Return [X, Y] of the center of cell containing provided text 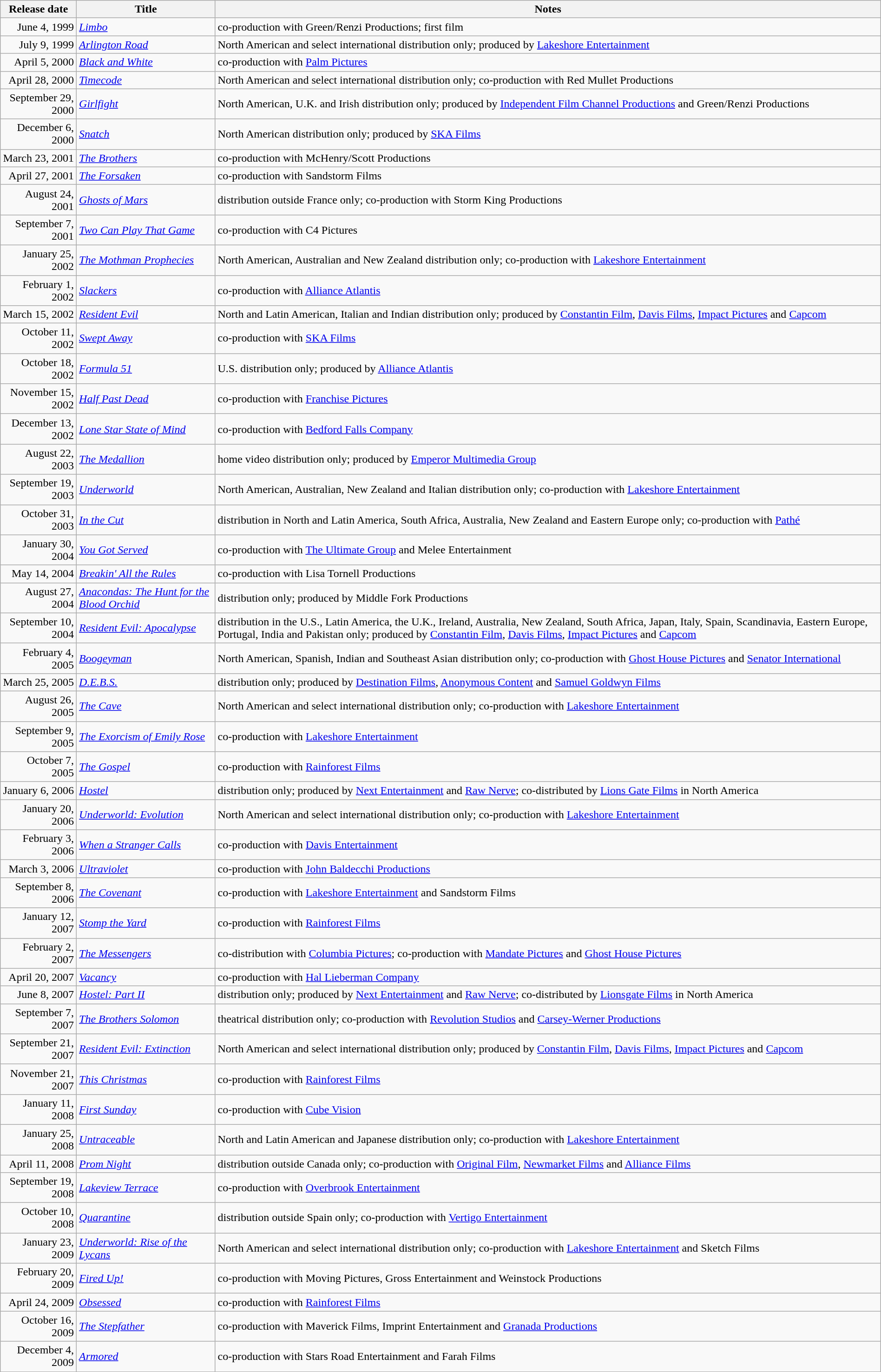
December 13, 2002 [39, 429]
Resident Evil: Apocalypse [146, 628]
October 18, 2002 [39, 369]
distribution only; produced by Destination Films, Anonymous Content and Samuel Goldwyn Films [548, 682]
Lakeview Terrace [146, 1188]
July 9, 1999 [39, 45]
co-production with Alliance Atlantis [548, 290]
February 3, 2006 [39, 845]
Title [146, 9]
co-production with Davis Entertainment [548, 845]
Timecode [146, 80]
distribution outside Canada only; co-production with Original Film, Newmarket Films and Alliance Films [548, 1164]
Limbo [146, 27]
You Got Served [146, 550]
co-production with The Ultimate Group and Melee Entertainment [548, 550]
September 19, 2003 [39, 490]
Arlington Road [146, 45]
September 21, 2007 [39, 1049]
First Sunday [146, 1109]
November 21, 2007 [39, 1079]
In the Cut [146, 519]
co-production with Cube Vision [548, 1109]
co-production with Hal Lieberman Company [548, 977]
North American and select international distribution only; co-production with Lakeshore Entertainment and Sketch Films [548, 1248]
The Cave [146, 706]
January 30, 2004 [39, 550]
The Brothers Solomon [146, 1018]
March 25, 2005 [39, 682]
The Stepfather [146, 1326]
Breakin' All the Rules [146, 574]
Half Past Dead [146, 399]
Ghosts of Mars [146, 200]
Girlfight [146, 104]
D.E.B.S. [146, 682]
distribution only; produced by Middle Fork Productions [548, 597]
September 8, 2006 [39, 893]
Quarantine [146, 1218]
March 3, 2006 [39, 869]
home video distribution only; produced by Emperor Multimedia Group [548, 459]
Snatch [146, 134]
Obsessed [146, 1302]
October 10, 2008 [39, 1218]
distribution only; produced by Next Entertainment and Raw Nerve; co-distributed by Lions Gate Films in North America [548, 791]
co-production with Green/Renzi Productions; first film [548, 27]
The Messengers [146, 953]
distribution only; produced by Next Entertainment and Raw Nerve; co-distributed by Lionsgate Films in North America [548, 995]
October 16, 2009 [39, 1326]
North American, Australian, New Zealand and Italian distribution only; co-production with Lakeshore Entertainment [548, 490]
Anacondas: The Hunt for the Blood Orchid [146, 597]
April 20, 2007 [39, 977]
North American and select international distribution only; co-production with Red Mullet Productions [548, 80]
co-production with Moving Pictures, Gross Entertainment and Weinstock Productions [548, 1279]
North American and select international distribution only; produced by Constantin Film, Davis Films, Impact Pictures and Capcom [548, 1049]
January 6, 2006 [39, 791]
North American, U.K. and Irish distribution only; produced by Independent Film Channel Productions and Green/Renzi Productions [548, 104]
December 6, 2000 [39, 134]
Release date [39, 9]
The Exorcism of Emily Rose [146, 736]
Hostel [146, 791]
co-production with McHenry/Scott Productions [548, 158]
Formula 51 [146, 369]
Two Can Play That Game [146, 230]
Armored [146, 1357]
The Forsaken [146, 176]
October 31, 2003 [39, 519]
April 24, 2009 [39, 1302]
When a Stranger Calls [146, 845]
Vacancy [146, 977]
The Brothers [146, 158]
North American, Spanish, Indian and Southeast Asian distribution only; co-production with Ghost House Pictures and Senator International [548, 658]
April 27, 2001 [39, 176]
North and Latin American, Italian and Indian distribution only; produced by Constantin Film, Davis Films, Impact Pictures and Capcom [548, 315]
Hostel: Part II [146, 995]
February 4, 2005 [39, 658]
April 28, 2000 [39, 80]
co-production with C4 Pictures [548, 230]
Underworld [146, 490]
March 15, 2002 [39, 315]
January 25, 2002 [39, 260]
Prom Night [146, 1164]
co-production with John Baldecchi Productions [548, 869]
Underworld: Rise of the Lycans [146, 1248]
The Covenant [146, 893]
U.S. distribution only; produced by Alliance Atlantis [548, 369]
co-production with Stars Road Entertainment and Farah Films [548, 1357]
theatrical distribution only; co-production with Revolution Studios and Carsey-Werner Productions [548, 1018]
September 9, 2005 [39, 736]
Notes [548, 9]
June 8, 2007 [39, 995]
May 14, 2004 [39, 574]
co-production with Overbrook Entertainment [548, 1188]
August 27, 2004 [39, 597]
North and Latin American and Japanese distribution only; co-production with Lakeshore Entertainment [548, 1139]
Resident Evil: Extinction [146, 1049]
October 7, 2005 [39, 767]
Stomp the Yard [146, 923]
co-distribution with Columbia Pictures; co-production with Mandate Pictures and Ghost House Pictures [548, 953]
co-production with Franchise Pictures [548, 399]
March 23, 2001 [39, 158]
distribution outside France only; co-production with Storm King Productions [548, 200]
The Gospel [146, 767]
Resident Evil [146, 315]
Lone Star State of Mind [146, 429]
The Medallion [146, 459]
co-production with Maverick Films, Imprint Entertainment and Granada Productions [548, 1326]
Slackers [146, 290]
September 7, 2001 [39, 230]
January 20, 2006 [39, 815]
December 4, 2009 [39, 1357]
November 15, 2002 [39, 399]
January 23, 2009 [39, 1248]
This Christmas [146, 1079]
January 12, 2007 [39, 923]
co-production with SKA Films [548, 338]
Ultraviolet [146, 869]
North American, Australian and New Zealand distribution only; co-production with Lakeshore Entertainment [548, 260]
Underworld: Evolution [146, 815]
June 4, 1999 [39, 27]
Fired Up! [146, 1279]
September 29, 2000 [39, 104]
co-production with Lisa Tornell Productions [548, 574]
September 10, 2004 [39, 628]
co-production with Lakeshore Entertainment and Sandstorm Films [548, 893]
co-production with Palm Pictures [548, 62]
February 1, 2002 [39, 290]
distribution in North and Latin America, South Africa, Australia, New Zealand and Eastern Europe only; co-production with Pathé [548, 519]
April 11, 2008 [39, 1164]
August 24, 2001 [39, 200]
September 7, 2007 [39, 1018]
North American distribution only; produced by SKA Films [548, 134]
co-production with Lakeshore Entertainment [548, 736]
Swept Away [146, 338]
April 5, 2000 [39, 62]
co-production with Bedford Falls Company [548, 429]
January 11, 2008 [39, 1109]
February 2, 2007 [39, 953]
Boogeyman [146, 658]
January 25, 2008 [39, 1139]
September 19, 2008 [39, 1188]
October 11, 2002 [39, 338]
co-production with Sandstorm Films [548, 176]
distribution outside Spain only; co-production with Vertigo Entertainment [548, 1218]
August 22, 2003 [39, 459]
Black and White [146, 62]
Untraceable [146, 1139]
North American and select international distribution only; produced by Lakeshore Entertainment [548, 45]
February 20, 2009 [39, 1279]
August 26, 2005 [39, 706]
The Mothman Prophecies [146, 260]
